Provide the [X, Y] coordinate of the cell's center where the given text is located.  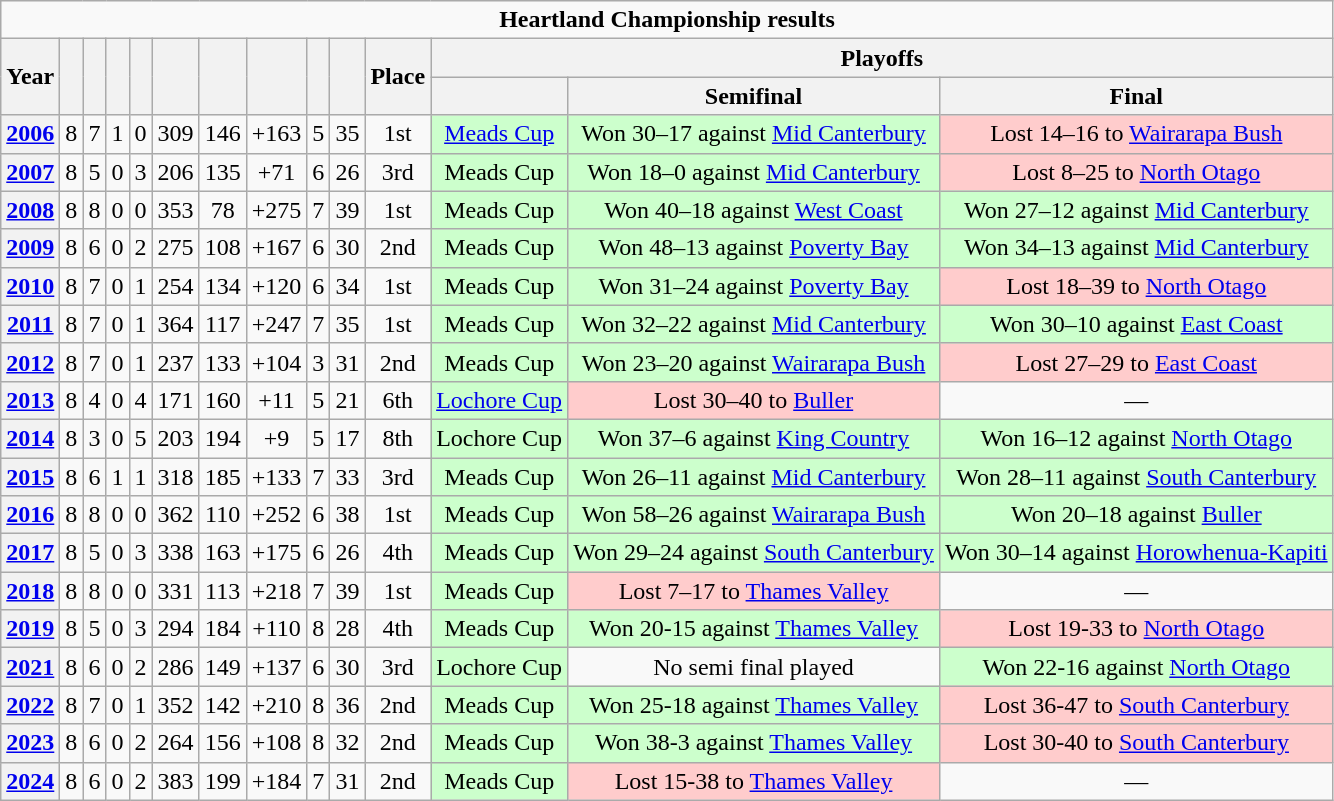
Lost 27–29 to East Coast [1136, 362]
Won 23–20 against Wairarapa Bush [754, 362]
Lost 14–16 to Wairarapa Bush [1136, 134]
294 [176, 629]
Won 29–24 against South Canterbury [754, 553]
2008 [30, 210]
160 [222, 400]
2009 [30, 248]
Won 27–12 against Mid Canterbury [1136, 210]
33 [348, 477]
36 [348, 705]
184 [222, 629]
+175 [276, 553]
+120 [276, 286]
2022 [30, 705]
Lost 7–17 to Thames Valley [754, 591]
Won 18–0 against Mid Canterbury [754, 172]
21 [348, 400]
163 [222, 553]
2017 [30, 553]
Lost 36-47 to South Canterbury [1136, 705]
Won 48–13 against Poverty Bay [754, 248]
171 [176, 400]
2024 [30, 781]
117 [222, 324]
Won 28–11 against South Canterbury [1136, 477]
2021 [30, 667]
+108 [276, 743]
Won 58–26 against Wairarapa Bush [754, 515]
110 [222, 515]
+218 [276, 591]
338 [176, 553]
+133 [276, 477]
Lost 18–39 to North Otago [1136, 286]
2011 [30, 324]
Won 34–13 against Mid Canterbury [1136, 248]
2013 [30, 400]
2012 [30, 362]
353 [176, 210]
2014 [30, 438]
2019 [30, 629]
Semifinal [754, 96]
199 [222, 781]
32 [348, 743]
2007 [30, 172]
2006 [30, 134]
362 [176, 515]
Won 30–14 against Horowhenua-Kapiti [1136, 553]
203 [176, 438]
28 [348, 629]
Won 22-16 against North Otago [1136, 667]
146 [222, 134]
383 [176, 781]
194 [222, 438]
Won 40–18 against West Coast [754, 210]
309 [176, 134]
206 [176, 172]
Place [398, 77]
Final [1136, 96]
Won 32–22 against Mid Canterbury [754, 324]
352 [176, 705]
+167 [276, 248]
17 [348, 438]
No semi final played [754, 667]
133 [222, 362]
6th [398, 400]
2015 [30, 477]
134 [222, 286]
113 [222, 591]
Won 20–18 against Buller [1136, 515]
8th [398, 438]
+11 [276, 400]
Won 37–6 against King Country [754, 438]
Playoffs [882, 58]
+247 [276, 324]
Lost 30–40 to Buller [754, 400]
+275 [276, 210]
34 [348, 286]
Won 26–11 against Mid Canterbury [754, 477]
Won 30–10 against East Coast [1136, 324]
Won 30–17 against Mid Canterbury [754, 134]
+210 [276, 705]
318 [176, 477]
108 [222, 248]
2010 [30, 286]
Won 16–12 against North Otago [1136, 438]
38 [348, 515]
+110 [276, 629]
135 [222, 172]
275 [176, 248]
Won 31–24 against Poverty Bay [754, 286]
2018 [30, 591]
Lost 15-38 to Thames Valley [754, 781]
Heartland Championship results [667, 20]
237 [176, 362]
+184 [276, 781]
2023 [30, 743]
264 [176, 743]
Lost 30-40 to South Canterbury [1136, 743]
Won 20-15 against Thames Valley [754, 629]
+137 [276, 667]
2016 [30, 515]
Won 38-3 against Thames Valley [754, 743]
142 [222, 705]
185 [222, 477]
78 [222, 210]
+163 [276, 134]
+9 [276, 438]
Lost 19-33 to North Otago [1136, 629]
364 [176, 324]
286 [176, 667]
149 [222, 667]
254 [176, 286]
+104 [276, 362]
+252 [276, 515]
Lost 8–25 to North Otago [1136, 172]
156 [222, 743]
Year [30, 77]
+71 [276, 172]
Won 25-18 against Thames Valley [754, 705]
331 [176, 591]
